Determine the (x, y) coordinate at the center of the cell enclosing the given text.  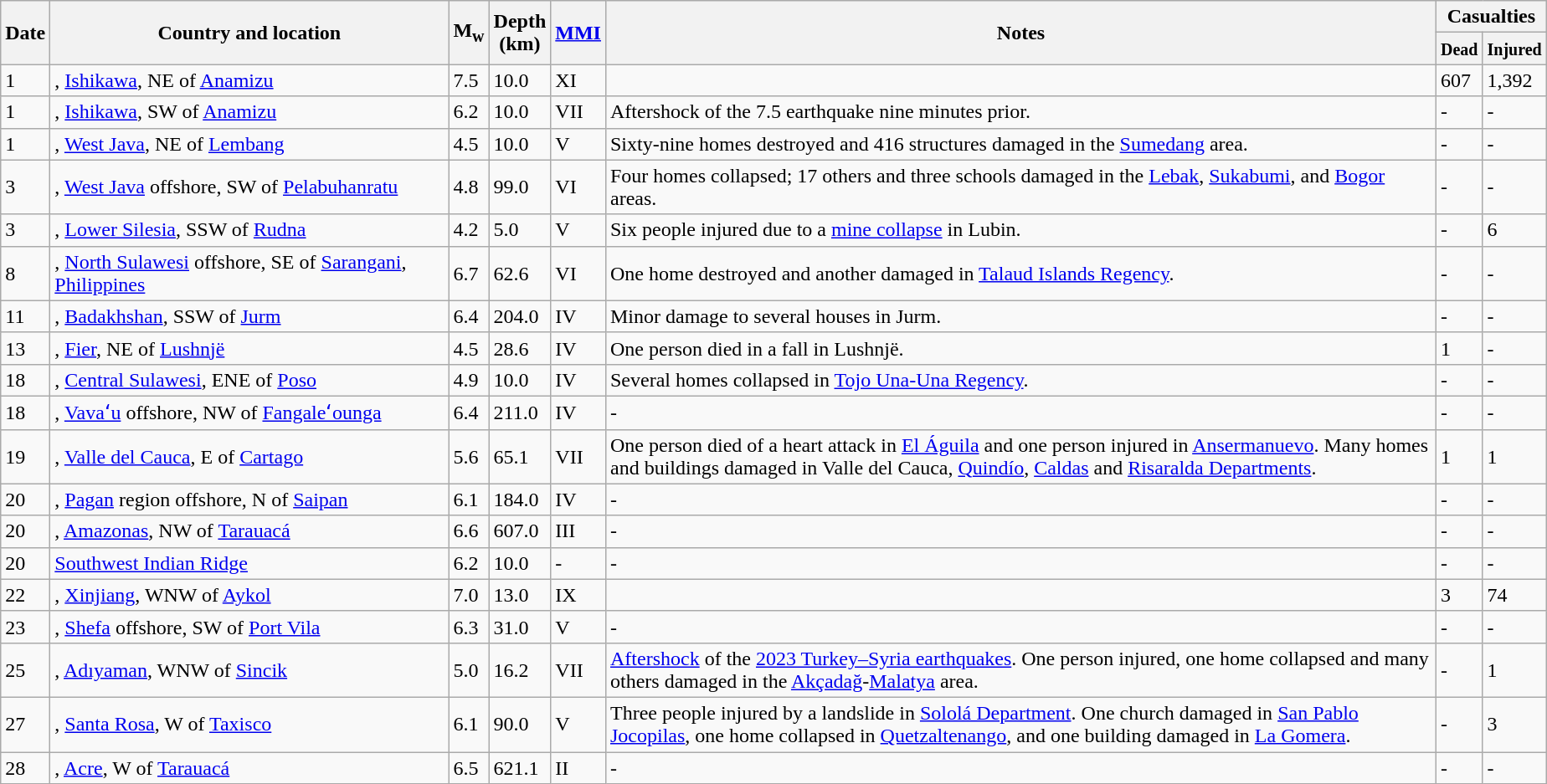
Injured (1514, 49)
Casualties (1492, 17)
, Ishikawa, SW of Anamizu (249, 112)
Dead (1460, 49)
II (578, 767)
607.0 (520, 531)
, Shefa offshore, SW of Port Vila (249, 627)
Country and location (249, 33)
6.6 (469, 531)
Sixty-nine homes destroyed and 416 structures damaged in the Sumedang area. (1020, 144)
One home destroyed and another damaged in Talaud Islands Regency. (1020, 273)
, Central Sulawesi, ENE of Poso (249, 380)
Aftershock of the 7.5 earthquake nine minutes prior. (1020, 112)
6.3 (469, 627)
6.5 (469, 767)
, Xinjiang, WNW of Aykol (249, 595)
28.6 (520, 348)
23 (25, 627)
1,392 (1514, 80)
, Fier, NE of Lushnjë (249, 348)
211.0 (520, 412)
Date (25, 33)
99.0 (520, 187)
74 (1514, 595)
, Acre, W of Tarauacá (249, 767)
27 (25, 725)
11 (25, 316)
4.9 (469, 380)
621.1 (520, 767)
13.0 (520, 595)
, West Java offshore, SW of Pelabuhanratu (249, 187)
13 (25, 348)
Notes (1020, 33)
Several homes collapsed in Tojo Una-Una Regency. (1020, 380)
MMI (578, 33)
6.7 (469, 273)
, Vavaʻu offshore, NW of Fangaleʻounga (249, 412)
Depth(km) (520, 33)
, Santa Rosa, W of Taxisco (249, 725)
, Adıyaman, WNW of Sincik (249, 669)
7.0 (469, 595)
16.2 (520, 669)
, Ishikawa, NE of Anamizu (249, 80)
4.2 (469, 230)
7.5 (469, 80)
31.0 (520, 627)
Minor damage to several houses in Jurm. (1020, 316)
III (578, 531)
One person died in a fall in Lushnjë. (1020, 348)
8 (25, 273)
, West Java, NE of Lembang (249, 144)
607 (1460, 80)
, Badakhshan, SSW of Jurm (249, 316)
184.0 (520, 500)
90.0 (520, 725)
Southwest Indian Ridge (249, 563)
, Amazonas, NW of Tarauacá (249, 531)
19 (25, 457)
XI (578, 80)
65.1 (520, 457)
4.8 (469, 187)
204.0 (520, 316)
, North Sulawesi offshore, SE of Sarangani, Philippines (249, 273)
IX (578, 595)
Mw (469, 33)
, Valle del Cauca, E of Cartago (249, 457)
5.6 (469, 457)
22 (25, 595)
62.6 (520, 273)
, Pagan region offshore, N of Saipan (249, 500)
Four homes collapsed; 17 others and three schools damaged in the Lebak, Sukabumi, and Bogor areas. (1020, 187)
, Lower Silesia, SSW of Rudna (249, 230)
28 (25, 767)
6 (1514, 230)
Six people injured due to a mine collapse in Lubin. (1020, 230)
Aftershock of the 2023 Turkey–Syria earthquakes. One person injured, one home collapsed and many others damaged in the Akçadağ-Malatya area. (1020, 669)
25 (25, 669)
